Return the (X, Y) coordinate for the center point of the cell that contains the specified text.  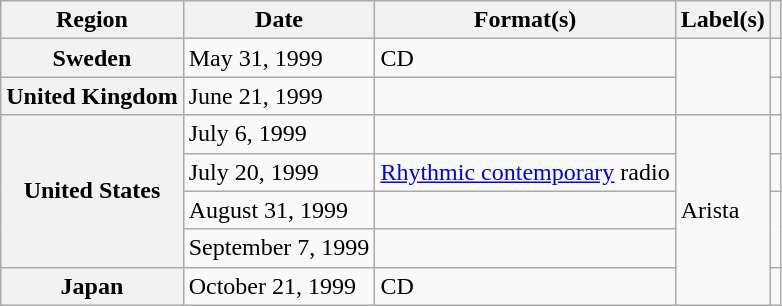
Japan (92, 286)
Rhythmic contemporary radio (525, 172)
July 6, 1999 (279, 134)
July 20, 1999 (279, 172)
United Kingdom (92, 96)
June 21, 1999 (279, 96)
Sweden (92, 58)
United States (92, 191)
Date (279, 20)
Arista (722, 210)
September 7, 1999 (279, 248)
Label(s) (722, 20)
Region (92, 20)
May 31, 1999 (279, 58)
August 31, 1999 (279, 210)
October 21, 1999 (279, 286)
Format(s) (525, 20)
